Provide the (x, y) coordinate of the cell's center where the given text is located.  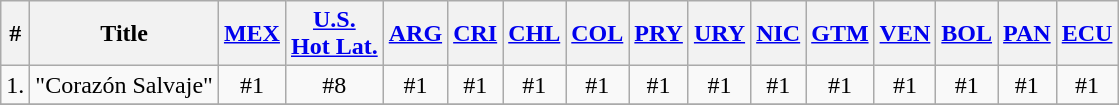
PRY (659, 34)
U.S.Hot Lat. (334, 34)
1. (16, 85)
GTM (840, 34)
# (16, 34)
COL (598, 34)
PAN (1028, 34)
NIC (778, 34)
BOL (967, 34)
VEN (905, 34)
ECU (1087, 34)
CHL (534, 34)
#8 (334, 85)
URY (719, 34)
ARG (415, 34)
"Corazón Salvaje" (124, 85)
Title (124, 34)
CRI (476, 34)
MEX (252, 34)
